Capture the cell that displays the provided text and extract its [X, Y] central coordinate. 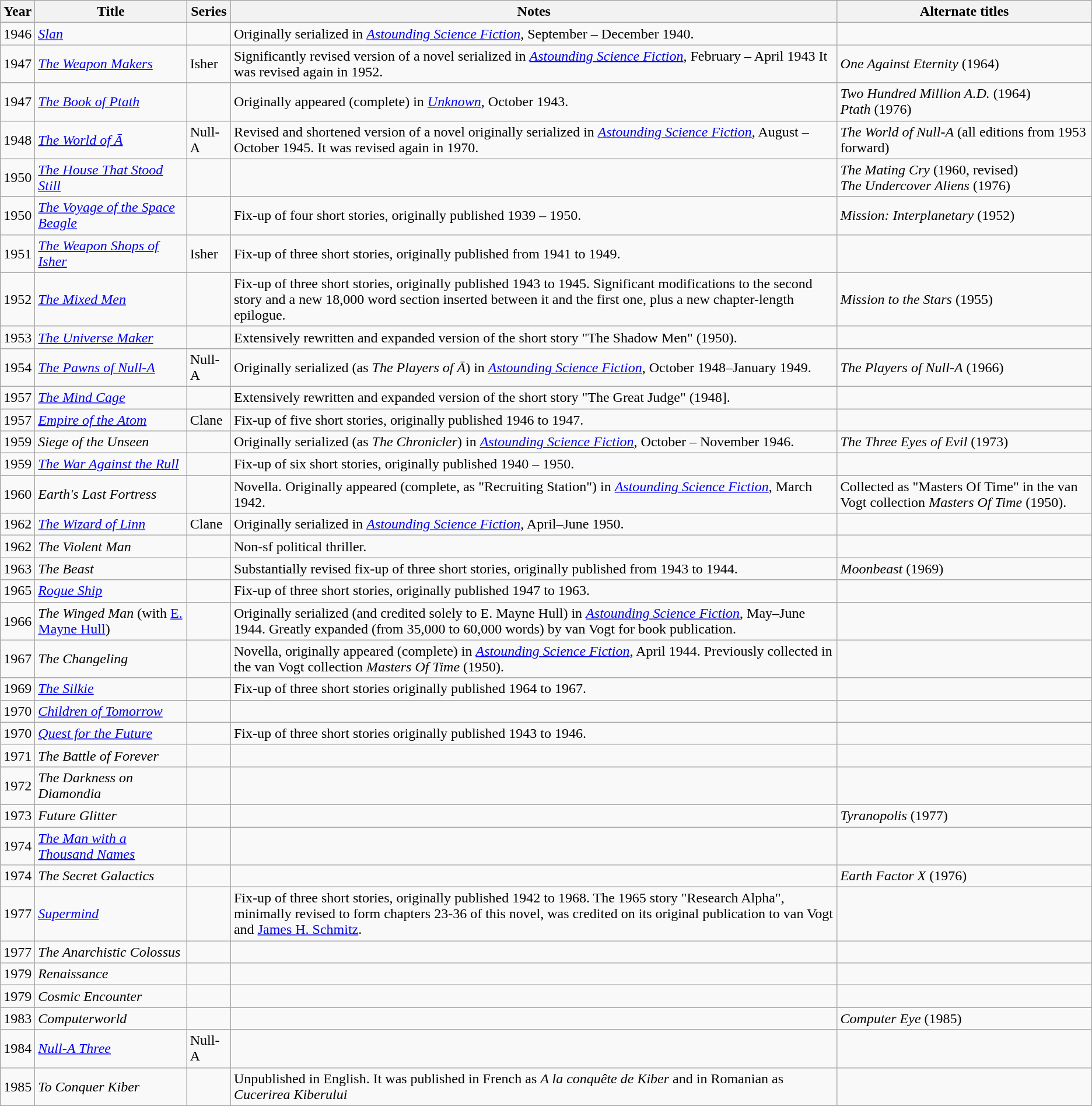
Originally serialized (as The Players of Ā) in Astounding Science Fiction, October 1948–January 1949. [534, 367]
Fix-up of three short stories, originally published from 1941 to 1949. [534, 253]
The Wizard of Linn [111, 524]
The Mating Cry (1960, revised) The Undercover Aliens (1976) [964, 177]
1972 [17, 785]
1963 [17, 569]
Fix-up of three short stories originally published 1964 to 1967. [534, 689]
Originally serialized in Astounding Science Fiction, September – December 1940. [534, 34]
Earth's Last Fortress [111, 495]
Empire of the Atom [111, 419]
Fix-up of four short stories, originally published 1939 – 1950. [534, 216]
Earth Factor X (1976) [964, 876]
1952 [17, 299]
Year [17, 12]
One Against Eternity (1964) [964, 64]
Title [111, 12]
1983 [17, 1019]
Mission: Interplanetary (1952) [964, 216]
To Conquer Kiber [111, 1086]
Novella. Originally appeared (complete, as "Recruiting Station") in Astounding Science Fiction, March 1942. [534, 495]
Children of Tomorrow [111, 711]
Extensively rewritten and expanded version of the short story "The Great Judge" (1948]. [534, 397]
1966 [17, 621]
The Pawns of Null-A [111, 367]
Supermind [111, 914]
1971 [17, 755]
Null-A Three [111, 1049]
The World of Null-A (all editions from 1953 forward) [964, 140]
The Universe Maker [111, 337]
1969 [17, 689]
Renaissance [111, 974]
The Book of Ptath [111, 101]
The Weapon Makers [111, 64]
Unpublished in English. It was published in French as A la conquête de Kiber and in Romanian as Cucerirea Kiberului [534, 1086]
Fix-up of five short stories, originally published 1946 to 1947. [534, 419]
Tyranopolis (1977) [964, 815]
The Beast [111, 569]
The Winged Man (with E. Mayne Hull) [111, 621]
The Darkness on Diamondia [111, 785]
The World of Ā [111, 140]
Computer Eye (1985) [964, 1019]
Notes [534, 12]
Significantly revised version of a novel serialized in Astounding Science Fiction, February – April 1943 It was revised again in 1952. [534, 64]
Fix-up of three short stories, originally published 1947 to 1963. [534, 591]
The Man with a Thousand Names [111, 846]
Fix-up of six short stories, originally published 1940 – 1950. [534, 464]
Cosmic Encounter [111, 996]
The Silkie [111, 689]
The Weapon Shops of Isher [111, 253]
Revised and shortened version of a novel originally serialized in Astounding Science Fiction, August – October 1945. It was revised again in 1970. [534, 140]
Series [209, 12]
1973 [17, 815]
Extensively rewritten and expanded version of the short story "The Shadow Men" (1950). [534, 337]
Substantially revised fix-up of three short stories, originally published from 1943 to 1944. [534, 569]
Rogue Ship [111, 591]
The Three Eyes of Evil (1973) [964, 442]
1953 [17, 337]
The Voyage of the Space Beagle [111, 216]
The House That Stood Still [111, 177]
The Changeling [111, 659]
1985 [17, 1086]
The Anarchistic Colossus [111, 952]
Two Hundred Million A.D. (1964) Ptath (1976) [964, 101]
Originally serialized in Astounding Science Fiction, April–June 1950. [534, 524]
1948 [17, 140]
Siege of the Unseen [111, 442]
Originally serialized (as The Chronicler) in Astounding Science Fiction, October – November 1946. [534, 442]
1984 [17, 1049]
Non-sf political thriller. [534, 547]
1967 [17, 659]
Mission to the Stars (1955) [964, 299]
Collected as "Masters Of Time" in the van Vogt collection Masters Of Time (1950). [964, 495]
Alternate titles [964, 12]
The Battle of Forever [111, 755]
The Violent Man [111, 547]
Slan [111, 34]
The War Against the Rull [111, 464]
Future Glitter [111, 815]
Moonbeast (1969) [964, 569]
Originally appeared (complete) in Unknown, October 1943. [534, 101]
The Mixed Men [111, 299]
The Secret Galactics [111, 876]
1960 [17, 495]
Fix-up of three short stories originally published 1943 to 1946. [534, 733]
1965 [17, 591]
The Players of Null-A (1966) [964, 367]
1951 [17, 253]
Quest for the Future [111, 733]
The Mind Cage [111, 397]
1954 [17, 367]
Computerworld [111, 1019]
1946 [17, 34]
